Return the (x, y) coordinate for the center point of the cell that contains the specified text.  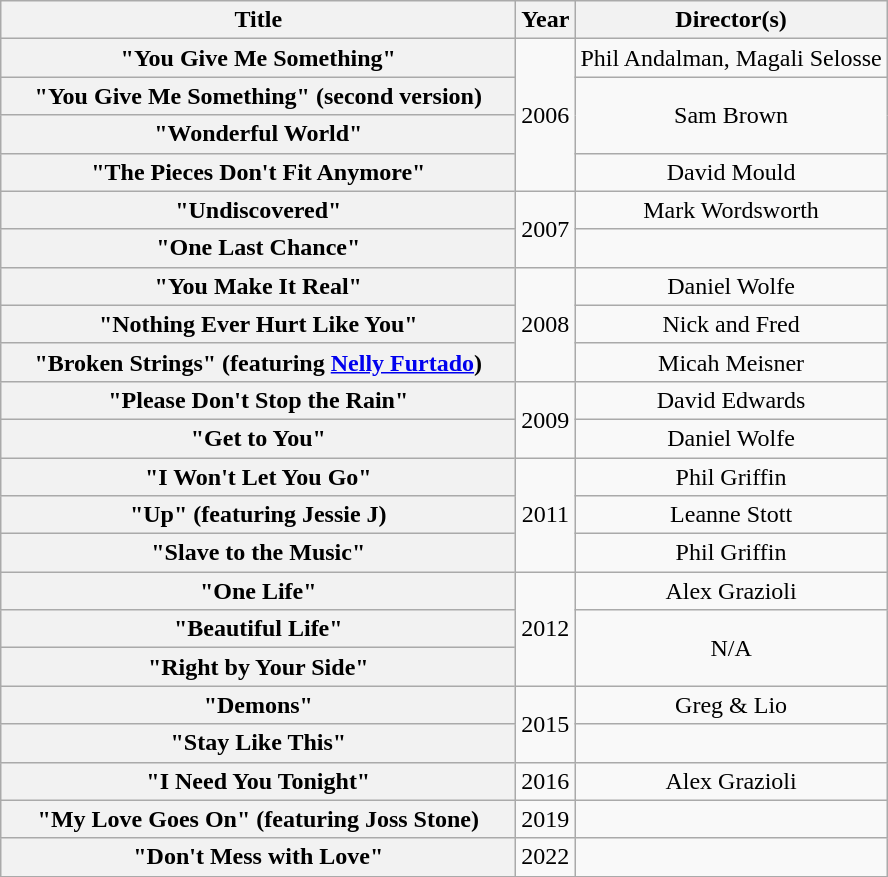
2022 (546, 857)
"Don't Mess with Love" (258, 857)
David Mould (731, 172)
"Nothing Ever Hurt Like You" (258, 324)
Year (546, 20)
Director(s) (731, 20)
"Undiscovered" (258, 210)
"Get to You" (258, 438)
"You Give Me Something" (258, 58)
"Slave to the Music" (258, 553)
"Up" (featuring Jessie J) (258, 515)
"Right by Your Side" (258, 667)
"Beautiful Life" (258, 629)
"I Won't Let You Go" (258, 477)
Micah Meisner (731, 362)
Phil Andalman, Magali Selosse (731, 58)
2007 (546, 229)
2009 (546, 419)
"One Life" (258, 591)
"Please Don't Stop the Rain" (258, 400)
"You Make It Real" (258, 286)
"Broken Strings" (featuring Nelly Furtado) (258, 362)
Mark Wordsworth (731, 210)
"I Need You Tonight" (258, 781)
"One Last Chance" (258, 248)
2008 (546, 324)
2012 (546, 629)
N/A (731, 648)
2016 (546, 781)
2015 (546, 724)
"Demons" (258, 705)
2006 (546, 115)
2019 (546, 819)
2011 (546, 515)
"Stay Like This" (258, 743)
Sam Brown (731, 115)
Greg & Lio (731, 705)
"The Pieces Don't Fit Anymore" (258, 172)
"You Give Me Something" (second version) (258, 96)
Title (258, 20)
Nick and Fred (731, 324)
"My Love Goes On" (featuring Joss Stone) (258, 819)
"Wonderful World" (258, 134)
Leanne Stott (731, 515)
David Edwards (731, 400)
